Capture the cell that displays the provided text and extract its (x, y) central coordinate. 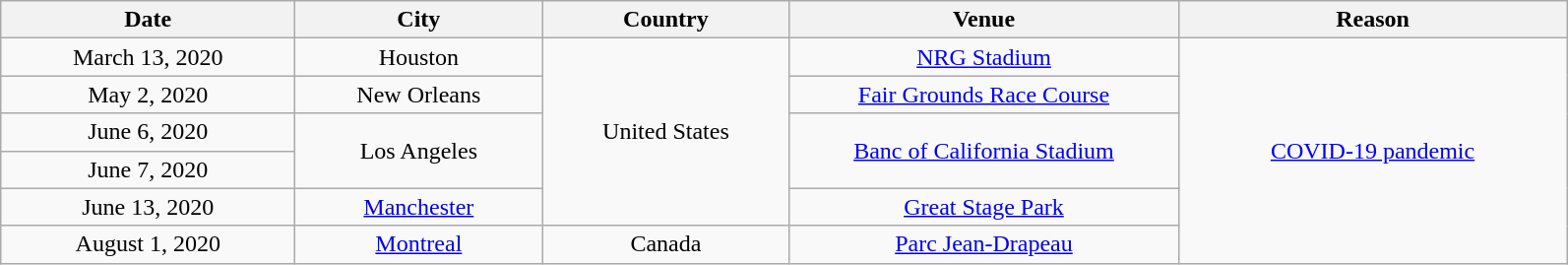
United States (665, 132)
Country (665, 20)
Date (148, 20)
Great Stage Park (984, 207)
Venue (984, 20)
COVID-19 pandemic (1372, 151)
June 7, 2020 (148, 169)
Fair Grounds Race Course (984, 95)
March 13, 2020 (148, 57)
June 6, 2020 (148, 132)
City (419, 20)
New Orleans (419, 95)
Canada (665, 244)
June 13, 2020 (148, 207)
Houston (419, 57)
August 1, 2020 (148, 244)
Reason (1372, 20)
Montreal (419, 244)
May 2, 2020 (148, 95)
NRG Stadium (984, 57)
Banc of California Stadium (984, 151)
Los Angeles (419, 151)
Parc Jean-Drapeau (984, 244)
Manchester (419, 207)
